Provide the [X, Y] coordinate of the cell's center where the given text is located.  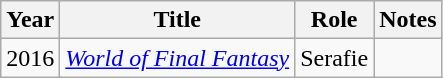
Role [334, 20]
Notes [408, 20]
Serafie [334, 58]
Title [178, 20]
2016 [30, 58]
Year [30, 20]
World of Final Fantasy [178, 58]
